Scan for the cell matching the given text and deliver its [X, Y] coordinate at center. 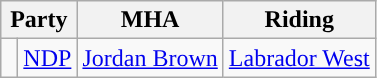
Party [39, 20]
NDP [48, 58]
Labrador West [299, 58]
MHA [150, 20]
Jordan Brown [150, 58]
Riding [299, 20]
